Search for the cell housing the specified text and yield its [x, y] center coordinate. 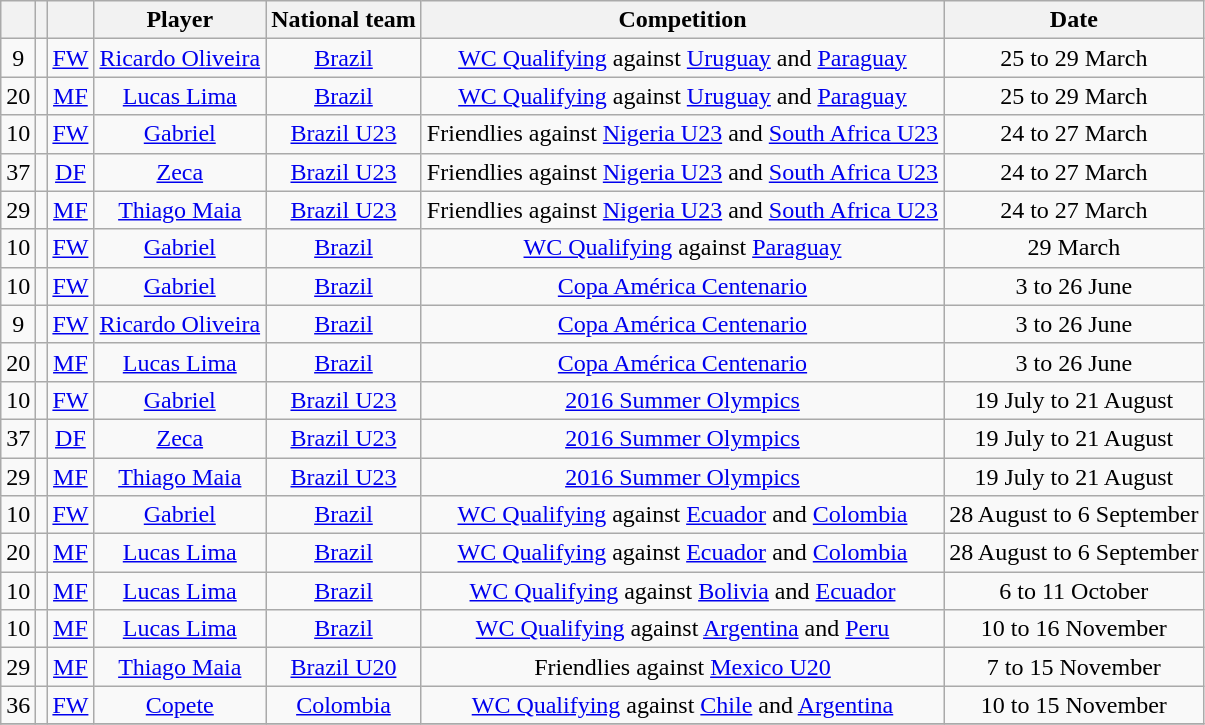
WC Qualifying against Paraguay [682, 248]
WC Qualifying against Chile and Argentina [682, 705]
29 March [1074, 248]
Date [1074, 20]
6 to 11 October [1074, 591]
Friendlies against Mexico U20 [682, 667]
7 to 15 November [1074, 667]
Brazil U20 [344, 667]
Competition [682, 20]
36 [18, 705]
10 to 15 November [1074, 705]
Copete [180, 705]
Colombia [344, 705]
Player [180, 20]
10 to 16 November [1074, 629]
WC Qualifying against Bolivia and Ecuador [682, 591]
National team [344, 20]
WC Qualifying against Argentina and Peru [682, 629]
